For the text-containing cell, return its midpoint in (X, Y) coordinate format. 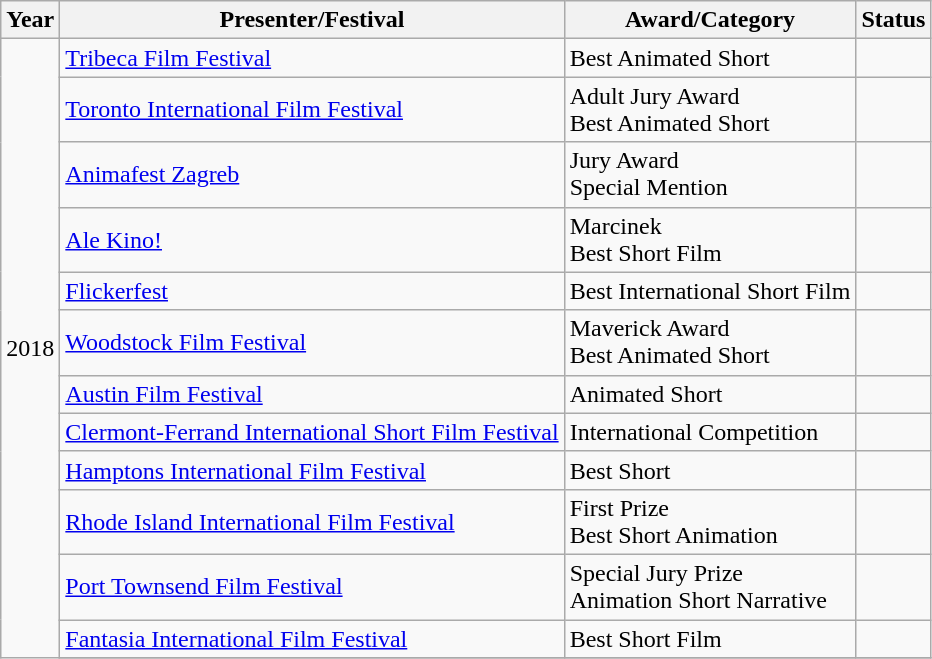
Best Short (710, 470)
Rhode Island International Film Festival (312, 522)
Best Short Film (710, 639)
Best International Short Film (710, 291)
Best Animated Short (710, 58)
Maverick AwardBest Animated Short (710, 342)
Tribeca Film Festival (312, 58)
Status (894, 20)
Port Townsend Film Festival (312, 586)
First PrizeBest Short Animation (710, 522)
Fantasia International Film Festival (312, 639)
Woodstock Film Festival (312, 342)
Special Jury PrizeAnimation Short Narrative (710, 586)
MarcinekBest Short Film (710, 240)
Flickerfest (312, 291)
Ale Kino! (312, 240)
Toronto International Film Festival (312, 110)
Award/Category (710, 20)
Year (30, 20)
Presenter/Festival (312, 20)
2018 (30, 348)
Animated Short (710, 394)
International Competition (710, 432)
Clermont-Ferrand International Short Film Festival (312, 432)
Adult Jury AwardBest Animated Short (710, 110)
Austin Film Festival (312, 394)
Hamptons International Film Festival (312, 470)
Jury AwardSpecial Mention (710, 174)
Animafest Zagreb (312, 174)
